For the text-containing cell, return its midpoint in (x, y) coordinate format. 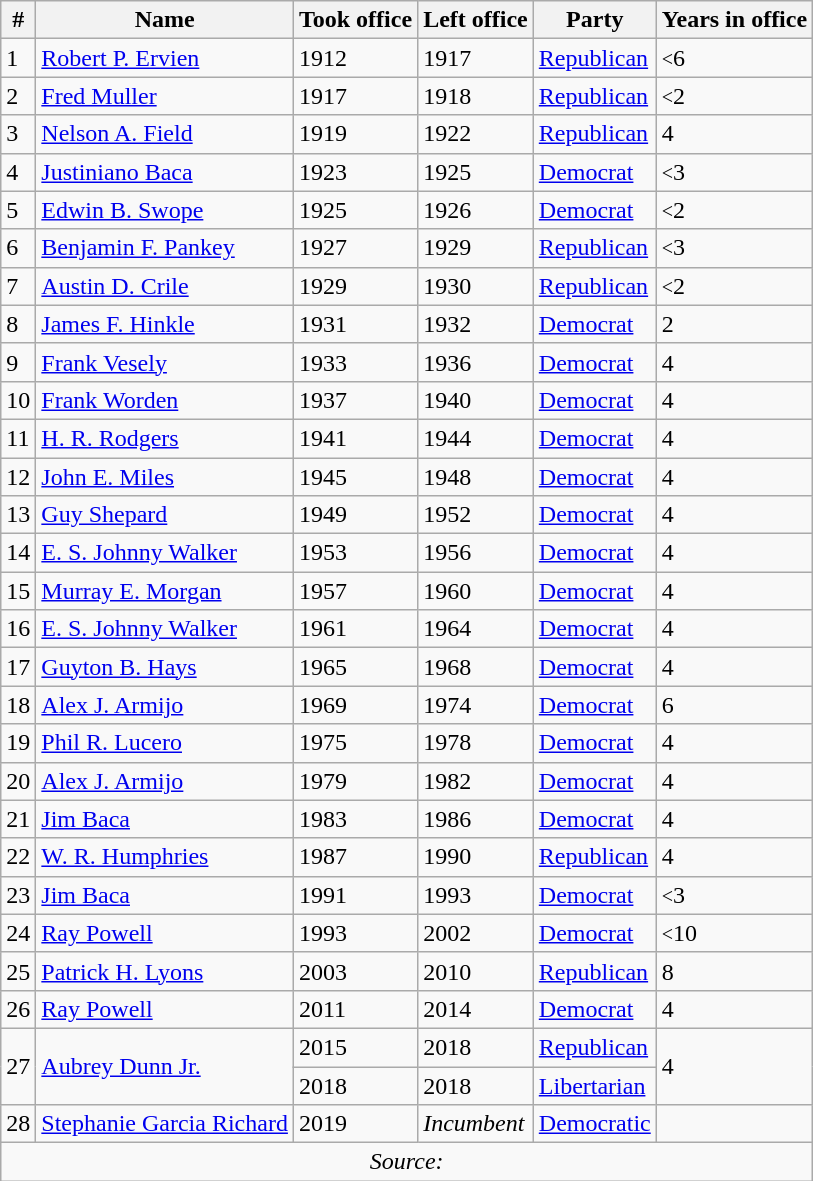
26 (18, 1009)
Stephanie Garcia Richard (165, 1124)
1957 (355, 591)
1987 (355, 857)
1912 (355, 58)
1936 (476, 362)
Source: (407, 1162)
1986 (476, 819)
1919 (355, 134)
Aubrey Dunn Jr. (165, 1066)
Robert P. Ervien (165, 58)
10 (18, 400)
21 (18, 819)
1979 (355, 781)
<10 (734, 933)
2011 (355, 1009)
1945 (355, 477)
1933 (355, 362)
1974 (476, 705)
1965 (355, 667)
1978 (476, 743)
Left office (476, 20)
1961 (355, 629)
1948 (476, 477)
Nelson A. Field (165, 134)
2014 (476, 1009)
1932 (476, 324)
1927 (355, 248)
1956 (476, 553)
Frank Worden (165, 400)
# (18, 20)
Fred Muller (165, 96)
Democratic (594, 1124)
25 (18, 971)
Incumbent (476, 1124)
2003 (355, 971)
2015 (355, 1047)
17 (18, 667)
Murray E. Morgan (165, 591)
1940 (476, 400)
1983 (355, 819)
28 (18, 1124)
1 (18, 58)
Libertarian (594, 1085)
1991 (355, 895)
12 (18, 477)
Guy Shepard (165, 515)
1937 (355, 400)
15 (18, 591)
Party (594, 20)
James F. Hinkle (165, 324)
7 (18, 286)
Phil R. Lucero (165, 743)
H. R. Rodgers (165, 438)
2010 (476, 971)
23 (18, 895)
Justiniano Baca (165, 172)
<6 (734, 58)
1968 (476, 667)
Frank Vesely (165, 362)
1944 (476, 438)
19 (18, 743)
2019 (355, 1124)
1969 (355, 705)
Austin D. Crile (165, 286)
1960 (476, 591)
1990 (476, 857)
27 (18, 1066)
1952 (476, 515)
14 (18, 553)
11 (18, 438)
24 (18, 933)
W. R. Humphries (165, 857)
3 (18, 134)
16 (18, 629)
20 (18, 781)
22 (18, 857)
1930 (476, 286)
Guyton B. Hays (165, 667)
13 (18, 515)
9 (18, 362)
2002 (476, 933)
1922 (476, 134)
Took office (355, 20)
1953 (355, 553)
1982 (476, 781)
Name (165, 20)
1923 (355, 172)
1926 (476, 210)
Years in office (734, 20)
1975 (355, 743)
1931 (355, 324)
Edwin B. Swope (165, 210)
1949 (355, 515)
1964 (476, 629)
Benjamin F. Pankey (165, 248)
1918 (476, 96)
18 (18, 705)
5 (18, 210)
1941 (355, 438)
Patrick H. Lyons (165, 971)
John E. Miles (165, 477)
